Scan for the cell matching the given text and deliver its (x, y) coordinate at center. 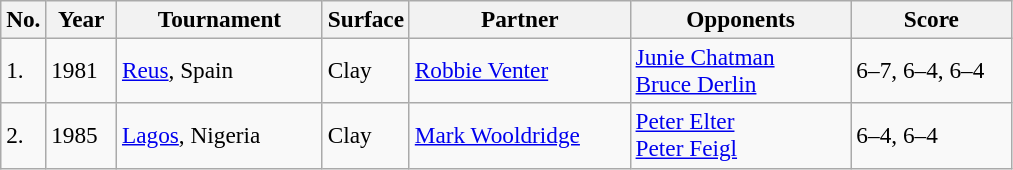
Mark Wooldridge (520, 136)
6–4, 6–4 (932, 136)
Peter Elter Peter Feigl (740, 136)
Score (932, 19)
6–7, 6–4, 6–4 (932, 70)
No. (24, 19)
Reus, Spain (220, 70)
1981 (82, 70)
Opponents (740, 19)
1985 (82, 136)
Year (82, 19)
Tournament (220, 19)
Surface (366, 19)
Junie Chatman Bruce Derlin (740, 70)
Lagos, Nigeria (220, 136)
Robbie Venter (520, 70)
1. (24, 70)
2. (24, 136)
Partner (520, 19)
